Extract the (X, Y) coordinate from the center of the cell holding the provided text.  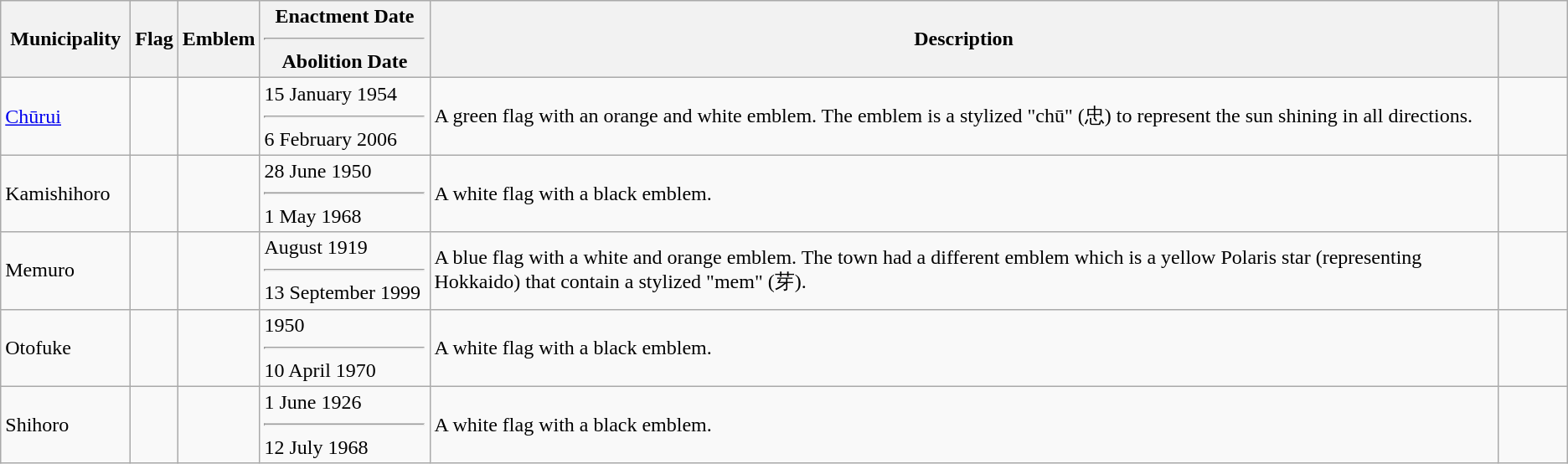
Shihoro (65, 425)
Flag (154, 39)
28 June 19501 May 1968 (345, 193)
Emblem (219, 39)
A green flag with an orange and white emblem. The emblem is a stylized "chū" (忠) to represent the sun shining in all directions. (963, 116)
Otofuke (65, 348)
Description (963, 39)
Chūrui (65, 116)
Enactment DateAbolition Date (345, 39)
Memuro (65, 271)
1 June 192612 July 1968 (345, 425)
August 191913 September 1999 (345, 271)
195010 April 1970 (345, 348)
15 January 19546 February 2006 (345, 116)
Kamishihoro (65, 193)
Municipality (65, 39)
